From the cell containing the given text, extract its center point as (x, y) coordinate. 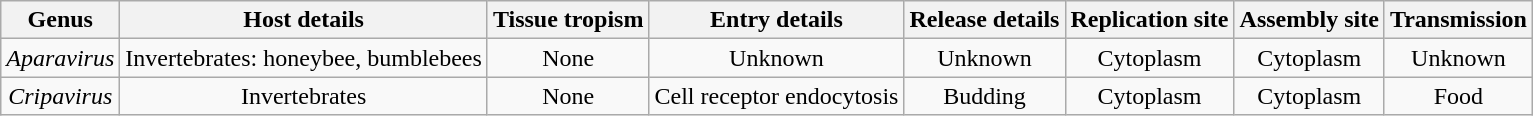
Cripavirus (60, 96)
Invertebrates: honeybee, bumblebees (304, 58)
Entry details (776, 20)
Genus (60, 20)
Release details (984, 20)
Assembly site (1309, 20)
Food (1458, 96)
Transmission (1458, 20)
Aparavirus (60, 58)
Host details (304, 20)
Budding (984, 96)
Invertebrates (304, 96)
Tissue tropism (568, 20)
Replication site (1150, 20)
Cell receptor endocytosis (776, 96)
